For the text-containing cell, return its midpoint in [x, y] coordinate format. 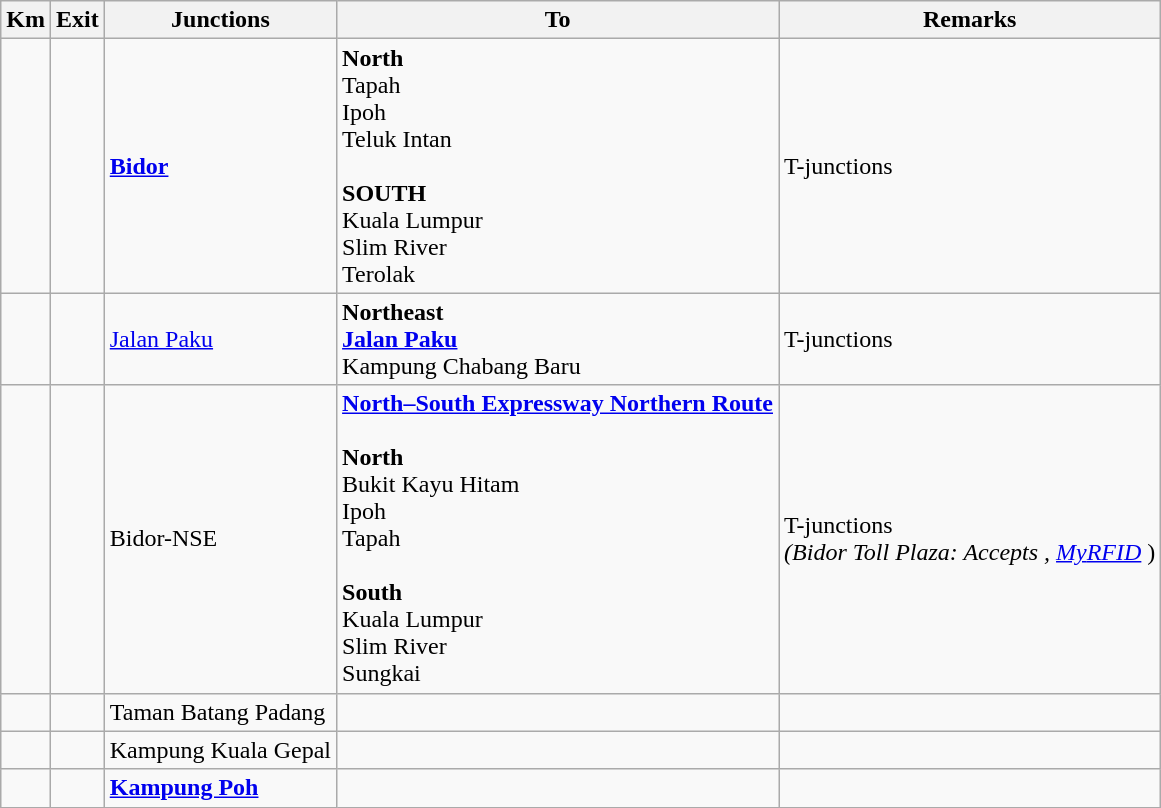
North Tapah Ipoh Teluk IntanSOUTH Kuala Lumpur Slim River Terolak [558, 166]
Kampung Kuala Gepal [220, 750]
Kampung Poh [220, 788]
Taman Batang Padang [220, 712]
Bidor-NSE [220, 539]
Northeast Jalan PakuKampung Chabang Baru [558, 339]
Junctions [220, 20]
Exit [77, 20]
Bidor [220, 166]
Km [26, 20]
T-junctions(Bidor Toll Plaza: Accepts , MyRFID ) [970, 539]
North–South Expressway Northern RouteNorthBukit Kayu HitamIpohTapahSouthKuala LumpurSlim RiverSungkai [558, 539]
Jalan Paku [220, 339]
Remarks [970, 20]
To [558, 20]
